Return the (X, Y) coordinate for the center point of the cell that contains the specified text.  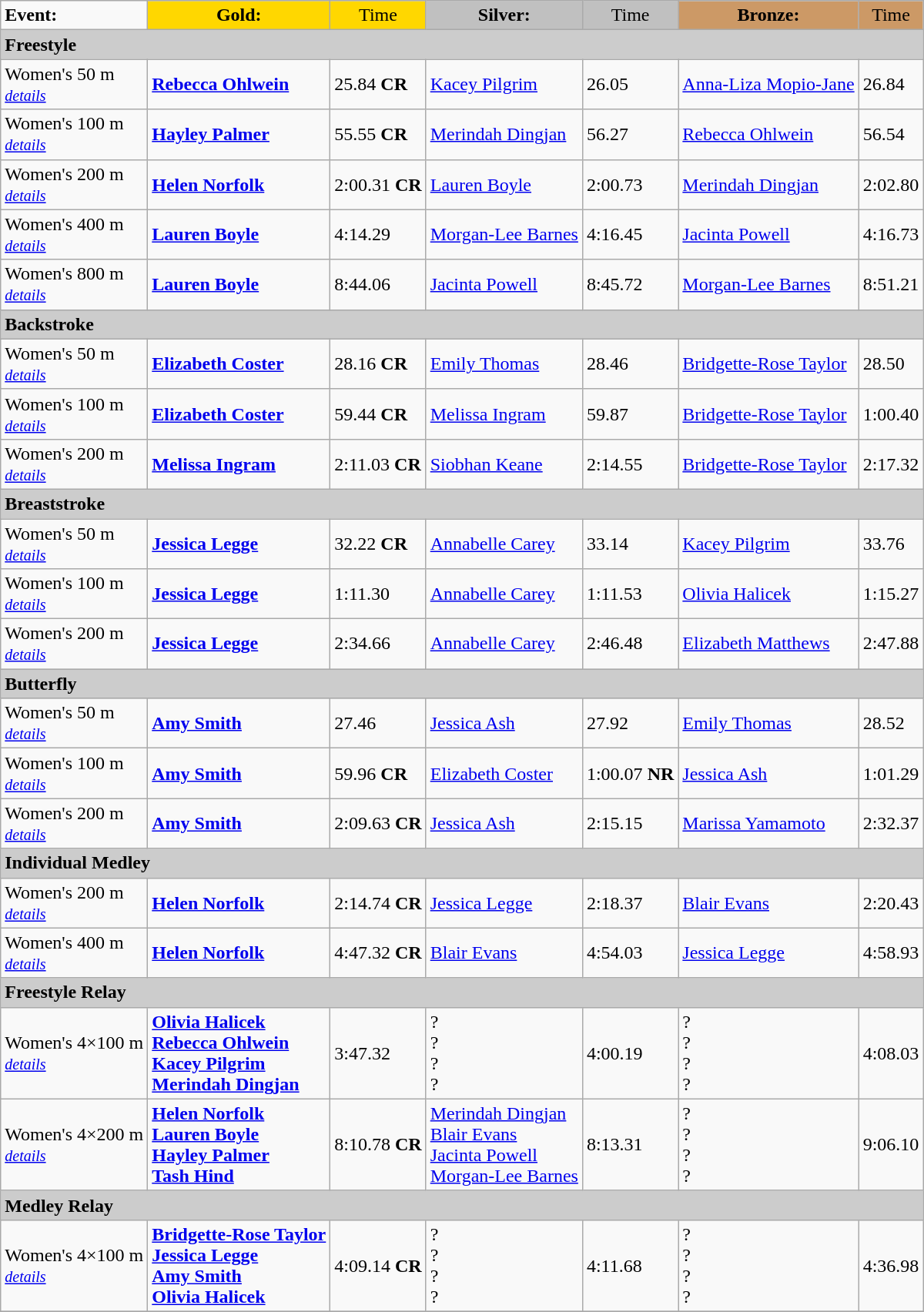
33.14 (630, 544)
59.44 CR (378, 414)
55.55 CR (378, 134)
2:15.15 (630, 824)
2:14.74 CR (378, 902)
Anna-Liza Mopio-Jane (768, 85)
Silver: (504, 15)
33.76 (891, 544)
26.05 (630, 85)
27.92 (630, 724)
28.16 CR (378, 363)
2:00.31 CR (378, 185)
4:16.73 (891, 234)
Bronze: (768, 15)
Olivia HalicekRebecca OhlweinKacey PilgrimMerindah Dingjan (239, 1053)
2:09.63 CR (378, 824)
Women's 800 m details (74, 285)
4:54.03 (630, 953)
2:18.37 (630, 902)
Helen NorfolkLauren BoyleHayley PalmerTash Hind (239, 1144)
9:06.10 (891, 1144)
2:32.37 (891, 824)
56.54 (891, 134)
Individual Medley (462, 863)
4:47.32 CR (378, 953)
Elizabeth Matthews (768, 644)
Event: (74, 15)
Backstroke (462, 324)
Breaststroke (462, 504)
28.50 (891, 363)
4:36.98 (891, 1266)
3:47.32 (378, 1053)
25.84 CR (378, 85)
1:11.53 (630, 594)
Siobhan Keane (504, 464)
Women's 4×200 m details (74, 1144)
Gold: (239, 15)
Freestyle Relay (462, 992)
26.84 (891, 85)
4:58.93 (891, 953)
8:45.72 (630, 285)
59.96 CR (378, 773)
8:44.06 (378, 285)
2:17.32 (891, 464)
1:15.27 (891, 594)
2:34.66 (378, 644)
1:00.40 (891, 414)
4:14.29 (378, 234)
1:01.29 (891, 773)
1:00.07 NR (630, 773)
Olivia Halicek (768, 594)
Freestyle (462, 45)
28.46 (630, 363)
32.22 CR (378, 544)
Marissa Yamamoto (768, 824)
Butterfly (462, 684)
56.27 (630, 134)
1:11.30 (378, 594)
2:00.73 (630, 185)
Hayley Palmer (239, 134)
2:02.80 (891, 185)
4:16.45 (630, 234)
4:00.19 (630, 1053)
8:51.21 (891, 285)
28.52 (891, 724)
2:14.55 (630, 464)
2:20.43 (891, 902)
Medley Relay (462, 1205)
2:47.88 (891, 644)
27.46 (378, 724)
2:46.48 (630, 644)
4:08.03 (891, 1053)
4:09.14 CR (378, 1266)
2:11.03 CR (378, 464)
Bridgette-Rose TaylorJessica LeggeAmy SmithOlivia Halicek (239, 1266)
Merindah DingjanBlair EvansJacinta PowellMorgan-Lee Barnes (504, 1144)
8:10.78 CR (378, 1144)
8:13.31 (630, 1144)
4:11.68 (630, 1266)
59.87 (630, 414)
